Return the (X, Y) coordinate for the center point of the cell that contains the specified text.  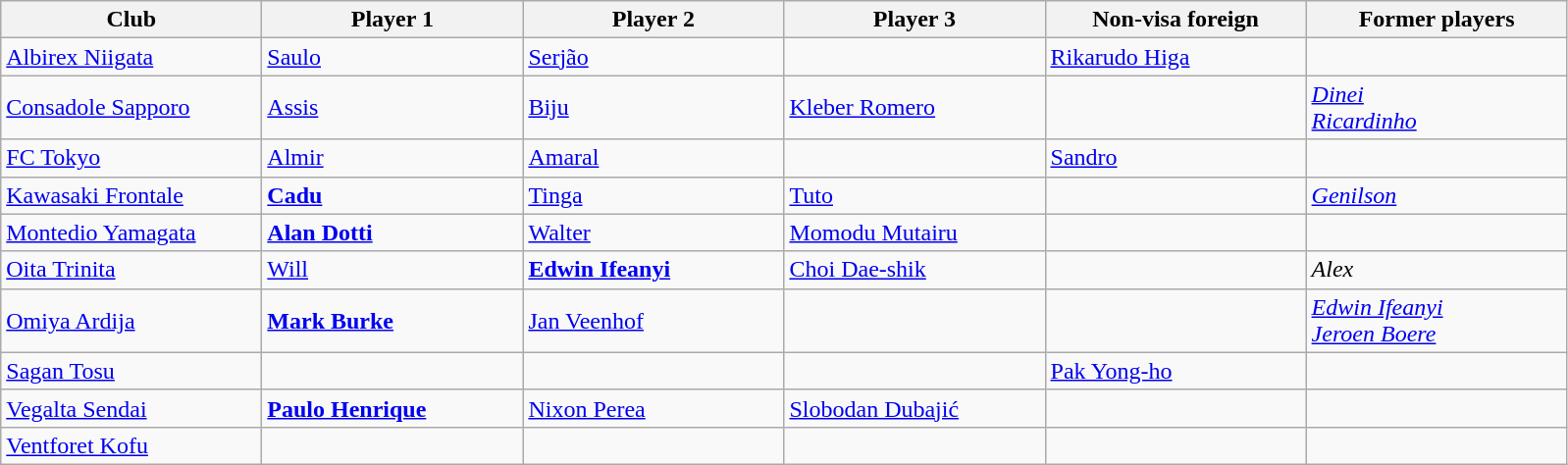
Pak Yong-ho (1176, 371)
Mark Burke (392, 320)
Edwin Ifeanyi Jeroen Boere (1437, 320)
Albirex Niigata (131, 57)
Ventforet Kofu (131, 445)
Sagan Tosu (131, 371)
Cadu (392, 195)
Alex (1437, 270)
Almir (392, 158)
Dinei Ricardinho (1437, 108)
Biju (653, 108)
Vegalta Sendai (131, 408)
Momodu Mutairu (915, 232)
Montedio Yamagata (131, 232)
Amaral (653, 158)
Saulo (392, 57)
Oita Trinita (131, 270)
Assis (392, 108)
Player 3 (915, 20)
Consadole Sapporo (131, 108)
Slobodan Dubajić (915, 408)
Choi Dae-shik (915, 270)
Serjão (653, 57)
Jan Veenhof (653, 320)
Rikarudo Higa (1176, 57)
Genilson (1437, 195)
Player 2 (653, 20)
Sandro (1176, 158)
Former players (1437, 20)
Walter (653, 232)
Alan Dotti (392, 232)
Nixon Perea (653, 408)
Kleber Romero (915, 108)
Edwin Ifeanyi (653, 270)
Club (131, 20)
FC Tokyo (131, 158)
Paulo Henrique (392, 408)
Will (392, 270)
Tinga (653, 195)
Tuto (915, 195)
Kawasaki Frontale (131, 195)
Non-visa foreign (1176, 20)
Player 1 (392, 20)
Omiya Ardija (131, 320)
